Determine the (X, Y) coordinate at the center of the cell enclosing the given text.  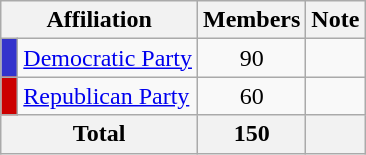
Members (251, 20)
150 (251, 134)
Democratic Party (108, 58)
90 (251, 58)
60 (251, 96)
Note (336, 20)
Total (100, 134)
Republican Party (108, 96)
Affiliation (100, 20)
